Locate the cell with the specified text and output its [X, Y] center coordinate. 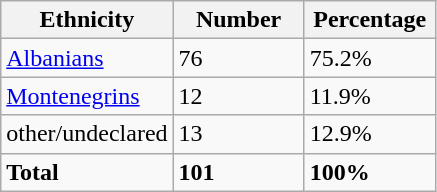
101 [238, 172]
100% [370, 172]
Albanians [87, 58]
13 [238, 134]
Montenegrins [87, 96]
Ethnicity [87, 20]
Number [238, 20]
76 [238, 58]
12 [238, 96]
Total [87, 172]
11.9% [370, 96]
12.9% [370, 134]
Percentage [370, 20]
75.2% [370, 58]
other/undeclared [87, 134]
